Output the (x, y) coordinate of the center of the cell containing the given text.  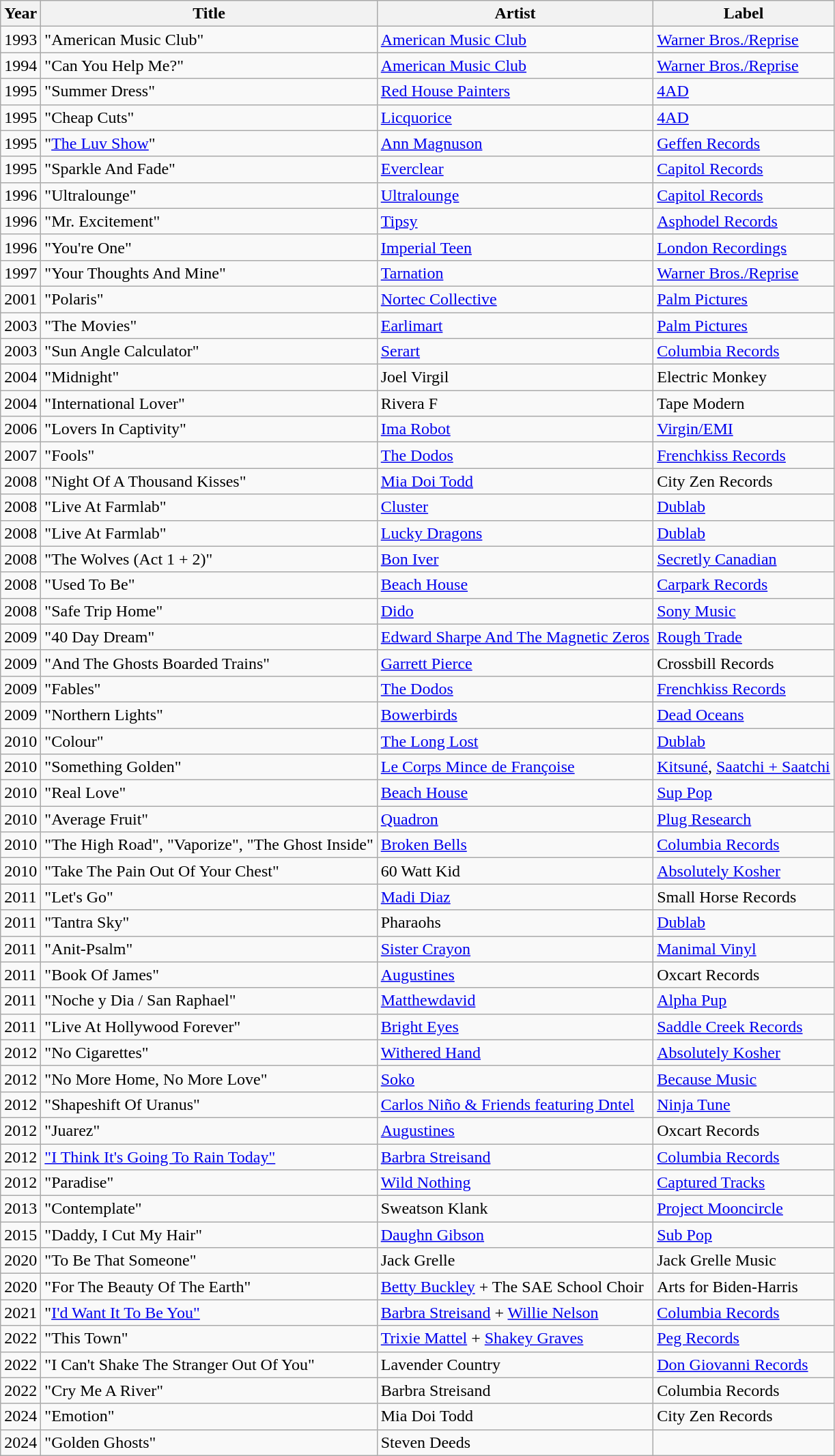
"Ultralounge" (209, 195)
Ninja Tune (744, 1104)
"Daddy, I Cut My Hair" (209, 1235)
"Used To Be" (209, 585)
"Fools" (209, 455)
Red House Painters (515, 91)
Nortec Collective (515, 299)
Tape Modern (744, 403)
1994 (20, 66)
"Sparkle And Fade" (209, 169)
"Midnight" (209, 377)
Sister Crayon (515, 949)
Asphodel Records (744, 221)
"Emotion" (209, 1416)
Label (744, 14)
Barbra Streisand + Willie Nelson (515, 1313)
"This Town" (209, 1339)
Sup Pop (744, 793)
"40 Day Dream" (209, 637)
Cluster (515, 507)
"Noche y Dia / San Raphael" (209, 1001)
"The Movies" (209, 326)
Steven Deeds (515, 1442)
Arts for Biden-Harris (744, 1287)
"Summer Dress" (209, 91)
Everclear (515, 169)
"Northern Lights" (209, 715)
Kitsuné, Saatchi + Saatchi (744, 767)
Tipsy (515, 221)
"American Music Club" (209, 40)
Edward Sharpe And The Magnetic Zeros (515, 637)
Rivera F (515, 403)
"Juarez" (209, 1130)
2015 (20, 1235)
Le Corps Mince de Françoise (515, 767)
"Something Golden" (209, 767)
Sub Pop (744, 1235)
Carpark Records (744, 585)
Trixie Mattel + Shakey Graves (515, 1339)
Dido (515, 611)
Dead Oceans (744, 715)
"Cry Me A River" (209, 1390)
"Mr. Excitement" (209, 221)
"No More Home, No More Love" (209, 1079)
1997 (20, 273)
Virgin/EMI (744, 429)
"Golden Ghosts" (209, 1442)
Sweatson Klank (515, 1209)
Ima Robot (515, 429)
Jack Grelle Music (744, 1261)
Plug Research (744, 819)
"Tantra Sky" (209, 923)
Broken Bells (515, 845)
Withered Hand (515, 1053)
The Long Lost (515, 741)
Because Music (744, 1079)
2006 (20, 429)
"Fables" (209, 689)
Electric Monkey (744, 377)
London Recordings (744, 247)
"You're One" (209, 247)
Ann Magnuson (515, 143)
"Average Fruit" (209, 819)
Madi Diaz (515, 897)
"Anit-Psalm" (209, 949)
Tarnation (515, 273)
Carlos Niño & Friends featuring Dntel (515, 1104)
"For The Beauty Of The Earth" (209, 1287)
2013 (20, 1209)
Don Giovanni Records (744, 1365)
"I Think It's Going To Rain Today" (209, 1157)
Sony Music (744, 611)
Bon Iver (515, 559)
Bright Eyes (515, 1027)
Wild Nothing (515, 1183)
Saddle Creek Records (744, 1027)
Bowerbirds (515, 715)
1993 (20, 40)
Joel Virgil (515, 377)
"No Cigarettes" (209, 1053)
Geffen Records (744, 143)
"And The Ghosts Boarded Trains" (209, 663)
60 Watt Kid (515, 871)
Imperial Teen (515, 247)
"Live At Hollywood Forever" (209, 1027)
"To Be That Someone" (209, 1261)
Quadron (515, 819)
Manimal Vinyl (744, 949)
"The High Road", "Vaporize", "The Ghost Inside" (209, 845)
Captured Tracks (744, 1183)
"Let's Go" (209, 897)
"I Can't Shake The Stranger Out Of You" (209, 1365)
2021 (20, 1313)
"Real Love" (209, 793)
Ultralounge (515, 195)
Pharaohs (515, 923)
"Can You Help Me?" (209, 66)
"Safe Trip Home" (209, 611)
Small Horse Records (744, 897)
Soko (515, 1079)
"Night Of A Thousand Kisses" (209, 481)
"Your Thoughts And Mine" (209, 273)
Jack Grelle (515, 1261)
Matthewdavid (515, 1001)
"Cheap Cuts" (209, 117)
"International Lover" (209, 403)
Alpha Pup (744, 1001)
"The Luv Show" (209, 143)
"Polaris" (209, 299)
Title (209, 14)
"The Wolves (Act 1 + 2)" (209, 559)
Year (20, 14)
Crossbill Records (744, 663)
"Colour" (209, 741)
"I'd Want It To Be You" (209, 1313)
Licquorice (515, 117)
"Contemplate" (209, 1209)
Lucky Dragons (515, 533)
Betty Buckley + The SAE School Choir (515, 1287)
Earlimart (515, 326)
"Book Of James" (209, 975)
"Paradise" (209, 1183)
Garrett Pierce (515, 663)
Peg Records (744, 1339)
"Shapeshift Of Uranus" (209, 1104)
"Sun Angle Calculator" (209, 352)
Secretly Canadian (744, 559)
Project Mooncircle (744, 1209)
Daughn Gibson (515, 1235)
Rough Trade (744, 637)
2001 (20, 299)
Serart (515, 352)
Artist (515, 14)
"Lovers In Captivity" (209, 429)
Lavender Country (515, 1365)
2007 (20, 455)
"Take The Pain Out Of Your Chest" (209, 871)
